Capture the cell that displays the provided text and extract its (x, y) central coordinate. 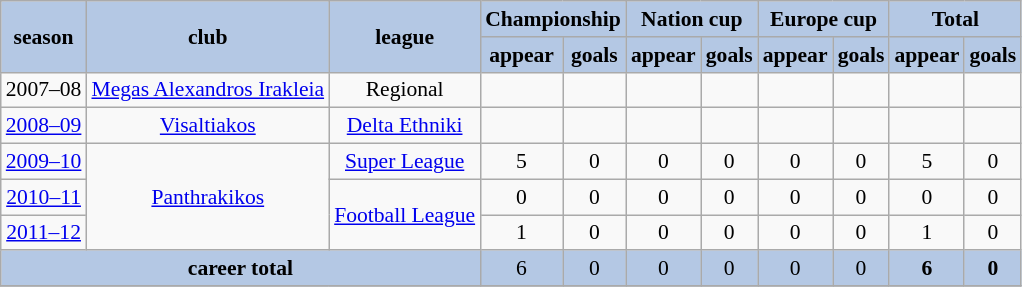
Football League (404, 214)
Delta Ethniki (404, 126)
2009–10 (44, 162)
Europe cup (824, 19)
Megas Alexandros Irakleia (208, 90)
Visaltiakos (208, 126)
Regional (404, 90)
season (44, 36)
league (404, 36)
2007–08 (44, 90)
club (208, 36)
Championship (553, 19)
career total (240, 269)
Panthrakikos (208, 198)
Super League (404, 162)
Total (955, 19)
2010–11 (44, 197)
Nation cup (692, 19)
2008–09 (44, 126)
2011–12 (44, 233)
